Return [x, y] of the center of cell containing provided text 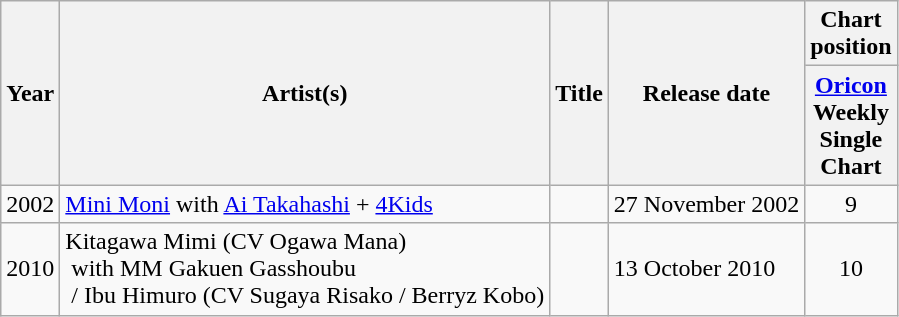
27 November 2002 [706, 204]
2002 [30, 204]
9 [851, 204]
Title [580, 93]
Chartposition [851, 34]
Year [30, 93]
Kitagawa Mimi (CV Ogawa Mana) with MM Gakuen Gasshoubu / Ibu Himuro (CV Sugaya Risako / Berryz Kobo) [305, 269]
Release date [706, 93]
13 October 2010 [706, 269]
10 [851, 269]
OriconWeeklySingleChart [851, 126]
2010 [30, 269]
Mini Moni with Ai Takahashi + 4Kids [305, 204]
Artist(s) [305, 93]
